Return [X, Y] of the center of cell containing provided text 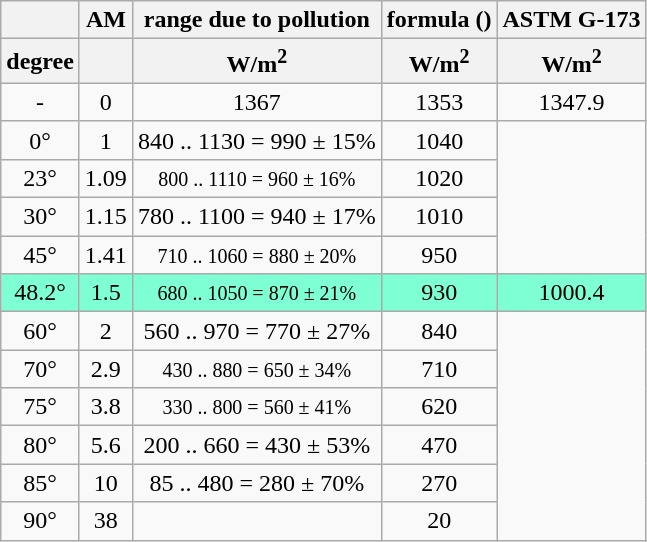
1010 [439, 217]
85° [40, 483]
70° [40, 369]
800 .. 1110 = 960 ± 16% [256, 178]
10 [106, 483]
45° [40, 255]
85 .. 480 = 280 ± 70% [256, 483]
270 [439, 483]
range due to pollution [256, 20]
38 [106, 521]
710 [439, 369]
2 [106, 331]
1367 [256, 102]
1353 [439, 102]
90° [40, 521]
1020 [439, 178]
620 [439, 407]
1.5 [106, 293]
75° [40, 407]
30° [40, 217]
1.41 [106, 255]
formula () [439, 20]
1000.4 [572, 293]
0 [106, 102]
0° [40, 140]
1040 [439, 140]
430 .. 880 = 650 ± 34% [256, 369]
- [40, 102]
60° [40, 331]
48.2° [40, 293]
1347.9 [572, 102]
200 .. 660 = 430 ± 53% [256, 445]
80° [40, 445]
1.09 [106, 178]
3.8 [106, 407]
840 [439, 331]
5.6 [106, 445]
23° [40, 178]
20 [439, 521]
560 .. 970 = 770 ± 27% [256, 331]
330 .. 800 = 560 ± 41% [256, 407]
1 [106, 140]
2.9 [106, 369]
710 .. 1060 = 880 ± 20% [256, 255]
1.15 [106, 217]
degree [40, 62]
AM [106, 20]
780 .. 1100 = 940 ± 17% [256, 217]
930 [439, 293]
470 [439, 445]
840 .. 1130 = 990 ± 15% [256, 140]
950 [439, 255]
ASTM G-173 [572, 20]
680 .. 1050 = 870 ± 21% [256, 293]
